Provide the (X, Y) coordinate of the cell's center where the given text is located.  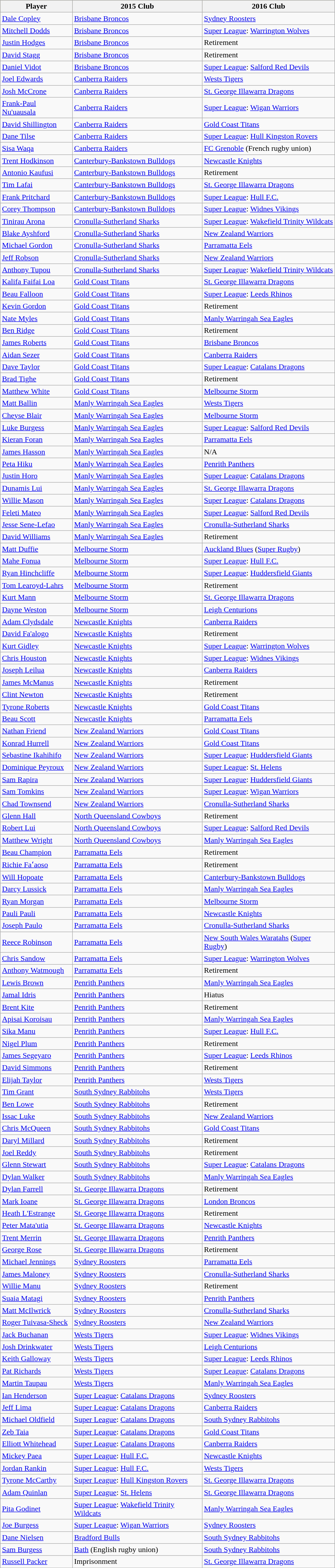
James Maloney (36, 1274)
Willie Mason (36, 500)
Glenn Hall (36, 816)
Tim Lafai (36, 185)
Zeb Taia (36, 1432)
Ben Ridge (36, 330)
Daniel Vidot (36, 67)
Beau Champion (36, 852)
Frank-Paul Nu'uausala (36, 108)
Will Hopoate (36, 877)
Kalifa Faifai Loa (36, 282)
Adam Quinlan (36, 1492)
James Roberts (36, 342)
Joe Burgess (36, 1525)
Feleti Mateo (36, 512)
Michael Jennings (36, 1262)
Elliott Whitehead (36, 1444)
Brad Tighe (36, 379)
Apisai Koroisau (36, 1019)
Dominique Peyroux (36, 767)
Mitchell Dodds (36, 31)
Matthew White (36, 391)
Pat Richards (36, 1371)
David Simmons (36, 1068)
Sebastine Ikahihifo (36, 755)
Keith Galloway (36, 1359)
Justin Horo (36, 476)
N/A (269, 452)
Bradford Bulls (137, 1537)
Sam Burgess (36, 1550)
Glenn Stewart (36, 1165)
Dylan Farrell (36, 1189)
Joseph Leilua (36, 670)
Matt McIlwrick (36, 1310)
Joel Reddy (36, 1153)
Daryl Millard (36, 1140)
Hiatus (269, 995)
Jack Buchanan (36, 1335)
Ryan Morgan (36, 901)
Dunamis Lui (36, 488)
Mahe Fonua (36, 561)
Sam Rapira (36, 780)
Dayne Weston (36, 610)
Darcy Lussick (36, 889)
2015 Club (137, 6)
Frank Pritchard (36, 197)
Brent Kite (36, 1007)
Nathan Friend (36, 731)
Konrad Hurrell (36, 743)
Player (36, 6)
Matt Duffie (36, 549)
Jeff Robson (36, 258)
Michael Oldfield (36, 1419)
Blake Ayshford (36, 233)
Kevin Gordon (36, 306)
Tyrone McCarthy (36, 1480)
Anthony Tupou (36, 270)
Clint Newton (36, 694)
Tim Grant (36, 1092)
Sisa Waqa (36, 148)
Auckland Blues (Super Rugby) (269, 549)
Kurt Gidley (36, 646)
Antonio Kaufusi (36, 173)
James Hasson (36, 452)
Willie Manu (36, 1286)
Chad Townsend (36, 804)
Bath (English rugby union) (137, 1550)
Dane Tilse (36, 136)
Tyrone Roberts (36, 707)
Mark Ioane (36, 1201)
Pita Godinet (36, 1509)
Tinirau Arona (36, 221)
Beau Scott (36, 719)
Suaia Matagi (36, 1298)
Kurt Mann (36, 597)
Anthony Watmough (36, 971)
Jeff Lima (36, 1407)
Ryan Hinchcliffe (36, 573)
New South Wales Waratahs (Super Rugby) (269, 942)
Ian Henderson (36, 1395)
Sam Tomkins (36, 792)
Nigel Plum (36, 1044)
George Rose (36, 1250)
Corey Thompson (36, 209)
Aidan Sezer (36, 355)
Josh Drinkwater (36, 1347)
Issac Luke (36, 1116)
Martin Taupau (36, 1383)
2016 Club (269, 6)
Michael Gordon (36, 245)
Robert Lui (36, 828)
Russell Packer (36, 1562)
Matt Ballin (36, 403)
FC Grenoble (French rugby union) (269, 148)
Luke Burgess (36, 428)
Heath L'Estrange (36, 1213)
Mickey Paea (36, 1456)
Pauli Pauli (36, 913)
Justin Hodges (36, 43)
Beau Falloon (36, 294)
Tom Learoyd-Lahrs (36, 585)
Dave Taylor (36, 367)
Jesse Sene-Lefao (36, 524)
Reece Robinson (36, 942)
Richie Faʻaoso (36, 865)
Lewis Brown (36, 983)
Peter Mata'utia (36, 1225)
Matthew Wright (36, 840)
Joel Edwards (36, 79)
David Stagg (36, 55)
David Shillington (36, 124)
Nate Myles (36, 318)
Ben Lowe (36, 1104)
James McManus (36, 682)
Roger Tuivasa-Sheck (36, 1323)
Trent Merrin (36, 1237)
Josh McCrone (36, 91)
Trent Hodkinson (36, 160)
Dale Copley (36, 18)
Chris McQueen (36, 1128)
James Segeyaro (36, 1056)
Kieran Foran (36, 440)
Dane Nielsen (36, 1537)
Adam Clydsdale (36, 622)
London Broncos (269, 1201)
Cheyse Blair (36, 415)
Sika Manu (36, 1031)
David Fa'alogo (36, 634)
Elijah Taylor (36, 1080)
Jamal Idris (36, 995)
Jordan Rankin (36, 1468)
Dylan Walker (36, 1177)
Joseph Paulo (36, 926)
Peta Hiku (36, 464)
Chris Sandow (36, 958)
Chris Houston (36, 658)
David Williams (36, 537)
Imprisonment (137, 1562)
